From the cell containing the given text, extract its center point as (X, Y) coordinate. 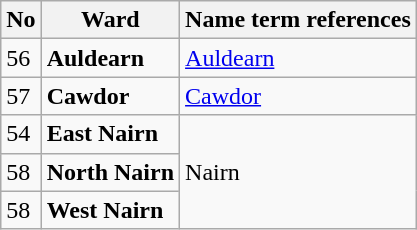
57 (21, 96)
Name term references (298, 20)
West Nairn (110, 210)
54 (21, 134)
No (21, 20)
Nairn (298, 172)
East Nairn (110, 134)
North Nairn (110, 172)
56 (21, 58)
Ward (110, 20)
